Capture the cell that displays the provided text and extract its [x, y] central coordinate. 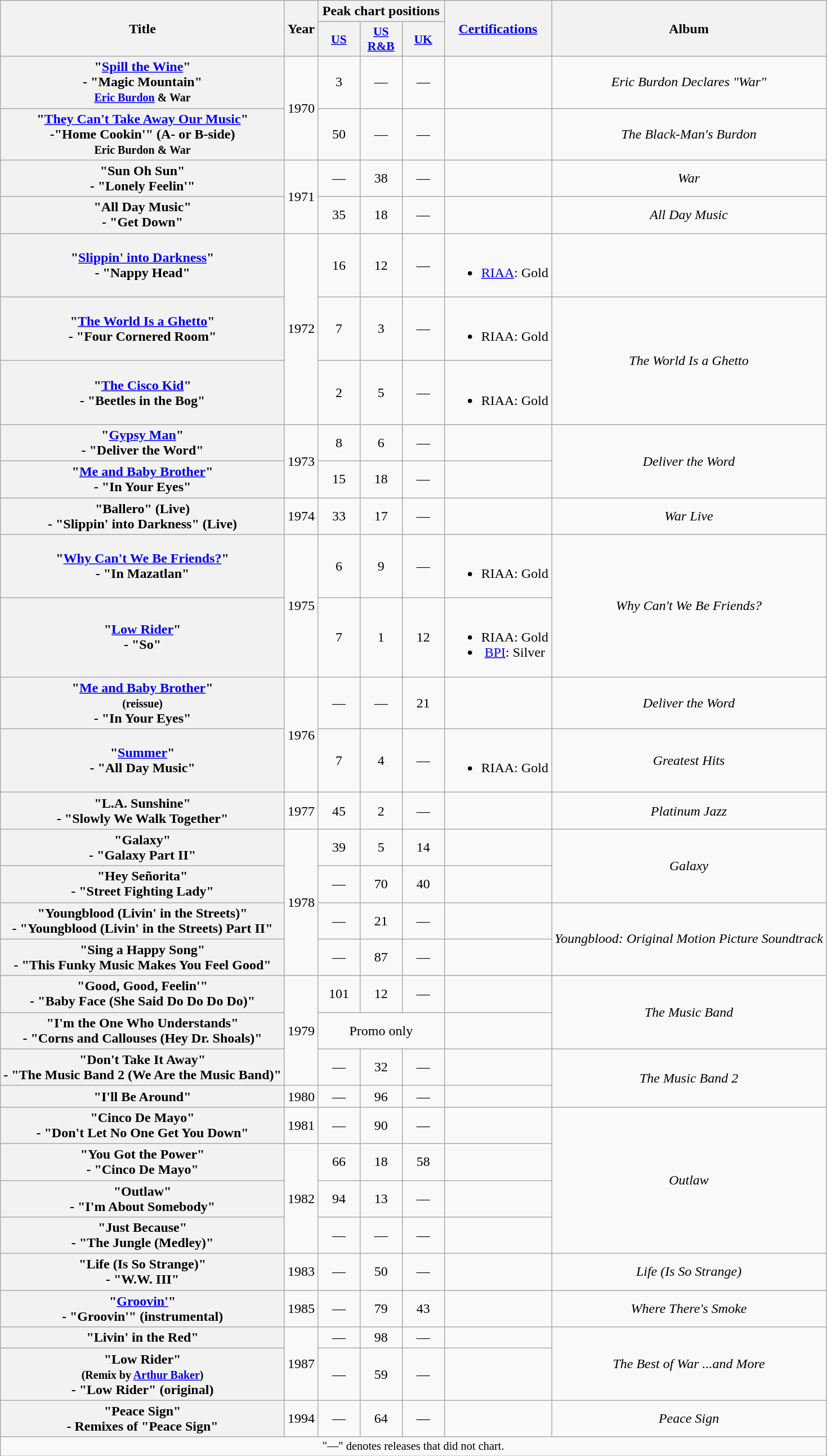
All Day Music [689, 215]
"Low Rider" - "So" [143, 638]
1978 [301, 902]
War [689, 178]
1983 [301, 1272]
Year [301, 28]
Peace Sign [689, 1418]
1971 [301, 197]
War Live [689, 516]
"Sun Oh Sun" - "Lonely Feelin'" [143, 178]
"Me and Baby Brother"(reissue) - "In Your Eyes" [143, 703]
Youngblood: Original Motion Picture Soundtrack [689, 939]
59 [381, 1374]
39 [339, 847]
Greatest Hits [689, 760]
1976 [301, 734]
66 [339, 1161]
RIAA: GoldBPI: Silver [498, 638]
"Summer" - "All Day Music" [143, 760]
"L.A. Sunshine" - "Slowly We Walk Together" [143, 811]
40 [423, 884]
The Black-Man's Burdon [689, 134]
"Galaxy" - "Galaxy Part II" [143, 847]
64 [381, 1418]
"Me and Baby Brother" - "In Your Eyes" [143, 479]
87 [381, 958]
16 [339, 265]
The Best of War ...and More [689, 1364]
1973 [301, 461]
"I'm the One Who Understands" - "Corns and Callouses (Hey Dr. Shoals)" [143, 1031]
"Hey Señorita" - "Street Fighting Lady" [143, 884]
"Gypsy Man" - "Deliver the Word" [143, 443]
1 [381, 638]
Album [689, 28]
35 [339, 215]
"Outlaw" - "I'm About Somebody" [143, 1199]
Where There's Smoke [689, 1309]
"Good, Good, Feelin'" - "Baby Face (She Said Do Do Do Do)" [143, 994]
Title [143, 28]
The Music Band [689, 1012]
"I'll Be Around" [143, 1096]
1981 [301, 1125]
"They Can't Take Away Our Music" -"Home Cookin'" (A- or B-side)Eric Burdon & War [143, 134]
"Slippin' into Darkness" - "Nappy Head" [143, 265]
1994 [301, 1418]
"The World Is a Ghetto" - "Four Cornered Room" [143, 329]
70 [381, 884]
Galaxy [689, 866]
"Don't Take It Away" - "The Music Band 2 (We Are the Music Band)" [143, 1067]
"Cinco De Mayo" - "Don't Let No One Get You Down" [143, 1125]
17 [381, 516]
1977 [301, 811]
1985 [301, 1309]
1975 [301, 606]
79 [381, 1309]
"Life (Is So Strange)" - "W.W. III" [143, 1272]
"Just Because" - "The Jungle (Medley)" [143, 1236]
9 [381, 567]
38 [381, 178]
"All Day Music" - "Get Down" [143, 215]
90 [381, 1125]
4 [381, 760]
58 [423, 1161]
1979 [301, 1031]
"Low Rider"(Remix by Arthur Baker) - "Low Rider" (original) [143, 1374]
The World Is a Ghetto [689, 360]
"Livin' in the Red" [143, 1338]
Why Can't We Be Friends? [689, 606]
"Sing a Happy Song" - "This Funky Music Makes You Feel Good" [143, 958]
Promo only [381, 1031]
1987 [301, 1364]
Eric Burdon Declares "War" [689, 82]
1980 [301, 1096]
"You Got the Power" - "Cinco De Mayo" [143, 1161]
1970 [301, 108]
"Why Can't We Be Friends?" - "In Mazatlan" [143, 567]
USR&B [381, 39]
32 [381, 1067]
96 [381, 1096]
33 [339, 516]
Platinum Jazz [689, 811]
"Spill the Wine"- "Magic Mountain"Eric Burdon & War [143, 82]
Outlaw [689, 1180]
15 [339, 479]
101 [339, 994]
43 [423, 1309]
14 [423, 847]
US [339, 39]
The Music Band 2 [689, 1078]
"Groovin'" - "Groovin'" (instrumental) [143, 1309]
1982 [301, 1199]
UK [423, 39]
8 [339, 443]
Certifications [498, 28]
"—" denotes releases that did not chart. [413, 1446]
"Ballero" (Live) - "Slippin' into Darkness" (Live) [143, 516]
13 [381, 1199]
45 [339, 811]
"Youngblood (Livin' in the Streets)" - "Youngblood (Livin' in the Streets) Part II" [143, 920]
94 [339, 1199]
"Peace Sign" - Remixes of "Peace Sign" [143, 1418]
1974 [301, 516]
Life (Is So Strange) [689, 1272]
"The Cisco Kid" - "Beetles in the Bog" [143, 392]
1972 [301, 329]
Peak chart positions [381, 11]
98 [381, 1338]
